Output the (X, Y) coordinate of the center of the cell containing the given text.  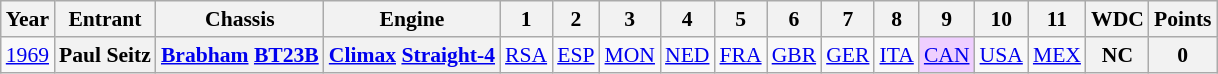
Year (28, 19)
MEX (1057, 55)
1 (526, 19)
RSA (526, 55)
Paul Seitz (105, 55)
GBR (794, 55)
CAN (947, 55)
Brabham BT23B (240, 55)
Entrant (105, 19)
Chassis (240, 19)
5 (741, 19)
11 (1057, 19)
FRA (741, 55)
6 (794, 19)
ESP (576, 55)
2 (576, 19)
ITA (896, 55)
8 (896, 19)
NED (687, 55)
9 (947, 19)
WDC (1118, 19)
NC (1118, 55)
Points (1183, 19)
Engine (412, 19)
MON (630, 55)
1969 (28, 55)
Climax Straight-4 (412, 55)
4 (687, 19)
USA (1002, 55)
10 (1002, 19)
0 (1183, 55)
GER (848, 55)
3 (630, 19)
7 (848, 19)
